Search for the cell housing the specified text and yield its (x, y) center coordinate. 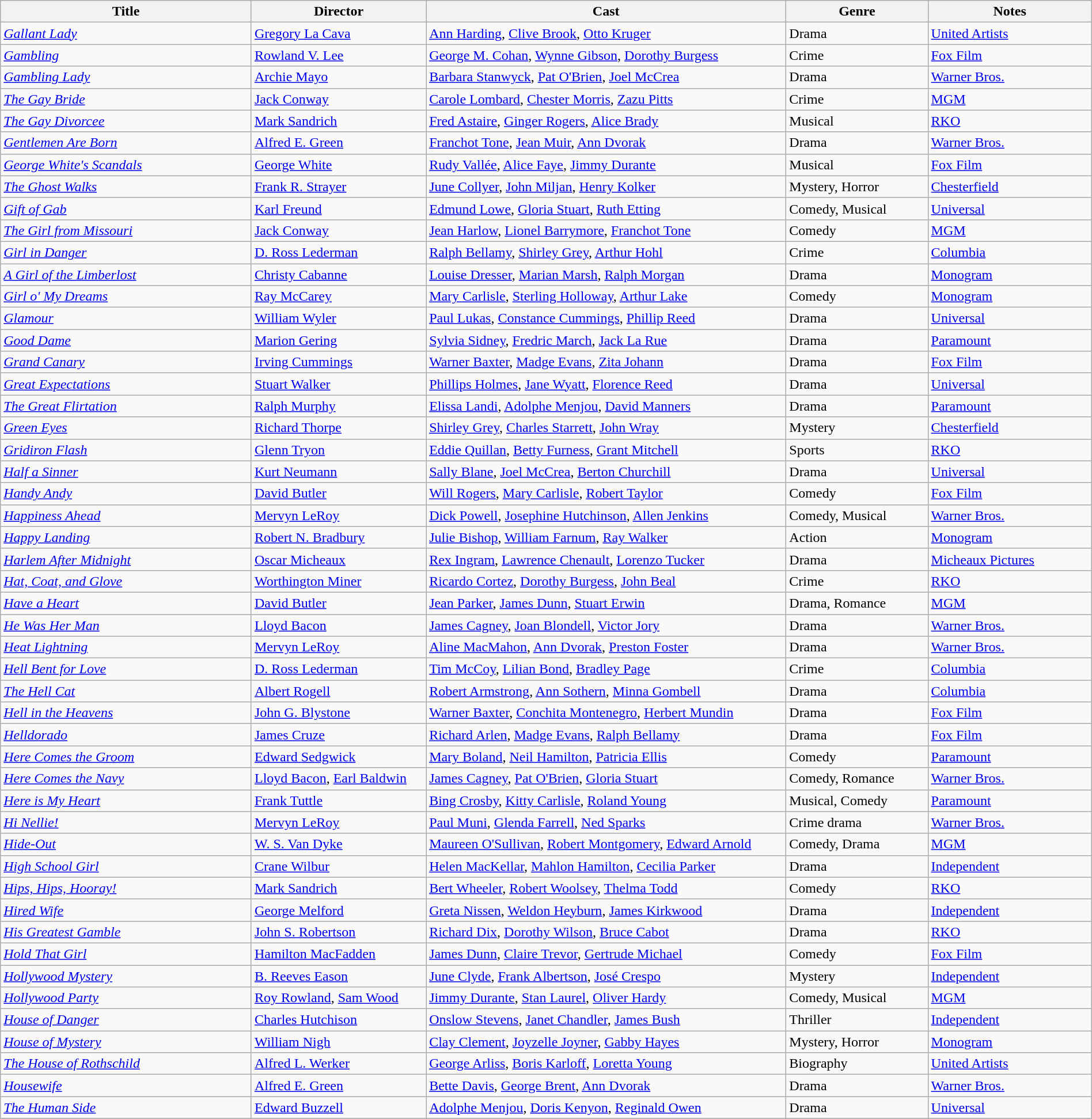
Paul Lukas, Constance Cummings, Phillip Reed (606, 318)
Clay Clement, Joyzelle Joyner, Gabby Hayes (606, 1042)
Louise Dresser, Marian Marsh, Ralph Morgan (606, 275)
Edward Buzzell (339, 1107)
Handy Andy (126, 494)
Will Rogers, Mary Carlisle, Robert Taylor (606, 494)
Alfred L. Werker (339, 1064)
Cast (606, 12)
June Collyer, John Miljan, Henry Kolker (606, 187)
Sylvia Sidney, Fredric March, Jack La Rue (606, 340)
Hell Bent for Love (126, 669)
House of Mystery (126, 1042)
Heat Lightning (126, 647)
George Melford (339, 910)
Eddie Quillan, Betty Furness, Grant Mitchell (606, 450)
Oscar Micheaux (339, 559)
Jean Parker, James Dunn, Stuart Erwin (606, 603)
Mary Boland, Neil Hamilton, Patricia Ellis (606, 757)
Onslow Stevens, Janet Chandler, James Bush (606, 1020)
W. S. Van Dyke (339, 844)
June Clyde, Frank Albertson, José Crespo (606, 976)
Hollywood Party (126, 998)
Mary Carlisle, Sterling Holloway, Arthur Lake (606, 297)
Good Dame (126, 340)
Albert Rogell (339, 691)
Richard Dix, Dorothy Wilson, Bruce Cabot (606, 932)
Have a Heart (126, 603)
Director (339, 12)
Dick Powell, Josephine Hutchinson, Allen Jenkins (606, 515)
Title (126, 12)
Hat, Coat, and Glove (126, 581)
Drama, Romance (857, 603)
Girl in Danger (126, 252)
Franchot Tone, Jean Muir, Ann Dvorak (606, 143)
Glenn Tryon (339, 450)
Barbara Stanwyck, Pat O'Brien, Joel McCrea (606, 77)
Karl Freund (339, 208)
William Wyler (339, 318)
Gambling (126, 55)
Julie Bishop, William Farnum, Ray Walker (606, 537)
Richard Thorpe (339, 428)
Charles Hutchison (339, 1020)
Warner Baxter, Conchita Montenegro, Herbert Mundin (606, 713)
Robert Armstrong, Ann Sothern, Minna Gombell (606, 691)
Musical, Comedy (857, 801)
Richard Arlen, Madge Evans, Ralph Bellamy (606, 735)
The Human Side (126, 1107)
Jean Harlow, Lionel Barrymore, Franchot Tone (606, 230)
The Girl from Missouri (126, 230)
Ann Harding, Clive Brook, Otto Kruger (606, 33)
Action (857, 537)
Micheaux Pictures (1010, 559)
Sports (857, 450)
Christy Cabanne (339, 275)
Irving Cummings (339, 362)
Rowland V. Lee (339, 55)
A Girl of the Limberlost (126, 275)
Shirley Grey, Charles Starrett, John Wray (606, 428)
William Nigh (339, 1042)
Girl o' My Dreams (126, 297)
His Greatest Gamble (126, 932)
Rex Ingram, Lawrence Chenault, Lorenzo Tucker (606, 559)
Robert N. Bradbury (339, 537)
James Cagney, Pat O'Brien, Gloria Stuart (606, 779)
Great Expectations (126, 384)
Rudy Vallée, Alice Faye, Jimmy Durante (606, 165)
Green Eyes (126, 428)
Genre (857, 12)
House of Danger (126, 1020)
Hide-Out (126, 844)
James Cruze (339, 735)
Hi Nellie! (126, 822)
Biography (857, 1064)
Happy Landing (126, 537)
Paul Muni, Glenda Farrell, Ned Sparks (606, 822)
Carole Lombard, Chester Morris, Zazu Pitts (606, 99)
Bing Crosby, Kitty Carlisle, Roland Young (606, 801)
Sally Blane, Joel McCrea, Berton Churchill (606, 472)
Elissa Landi, Adolphe Menjou, David Manners (606, 406)
Jimmy Durante, Stan Laurel, Oliver Hardy (606, 998)
Gridiron Flash (126, 450)
Hold That Girl (126, 954)
Hired Wife (126, 910)
John S. Robertson (339, 932)
Comedy, Drama (857, 844)
Aline MacMahon, Ann Dvorak, Preston Foster (606, 647)
Frank Tuttle (339, 801)
George Arliss, Boris Karloff, Loretta Young (606, 1064)
Thriller (857, 1020)
Grand Canary (126, 362)
Here Comes the Navy (126, 779)
Here is My Heart (126, 801)
The Gay Bride (126, 99)
The Gay Divorcee (126, 121)
Harlem After Midnight (126, 559)
Happiness Ahead (126, 515)
George White (339, 165)
Fred Astaire, Ginger Rogers, Alice Brady (606, 121)
Bette Davis, George Brent, Ann Dvorak (606, 1086)
Edmund Lowe, Gloria Stuart, Ruth Etting (606, 208)
James Cagney, Joan Blondell, Victor Jory (606, 625)
Hell in the Heavens (126, 713)
Lloyd Bacon, Earl Baldwin (339, 779)
Maureen O'Sullivan, Robert Montgomery, Edward Arnold (606, 844)
Frank R. Strayer (339, 187)
John G. Blystone (339, 713)
Lloyd Bacon (339, 625)
Notes (1010, 12)
Roy Rowland, Sam Wood (339, 998)
Ricardo Cortez, Dorothy Burgess, John Beal (606, 581)
Ralph Murphy (339, 406)
Adolphe Menjou, Doris Kenyon, Reginald Owen (606, 1107)
Gift of Gab (126, 208)
Crime drama (857, 822)
Greta Nissen, Weldon Heyburn, James Kirkwood (606, 910)
Worthington Miner (339, 581)
Warner Baxter, Madge Evans, Zita Johann (606, 362)
Gambling Lady (126, 77)
He Was Her Man (126, 625)
Edward Sedgwick (339, 757)
Bert Wheeler, Robert Woolsey, Thelma Todd (606, 888)
Gentlemen Are Born (126, 143)
Hips, Hips, Hooray! (126, 888)
Marion Gering (339, 340)
Glamour (126, 318)
Ray McCarey (339, 297)
Archie Mayo (339, 77)
George M. Cohan, Wynne Gibson, Dorothy Burgess (606, 55)
Kurt Neumann (339, 472)
Crane Wilbur (339, 866)
Hollywood Mystery (126, 976)
The Hell Cat (126, 691)
James Dunn, Claire Trevor, Gertrude Michael (606, 954)
Comedy, Romance (857, 779)
The Great Flirtation (126, 406)
Hamilton MacFadden (339, 954)
Tim McCoy, Lilian Bond, Bradley Page (606, 669)
Gregory La Cava (339, 33)
Stuart Walker (339, 384)
Phillips Holmes, Jane Wyatt, Florence Reed (606, 384)
Here Comes the Groom (126, 757)
Helen MacKellar, Mahlon Hamilton, Cecilia Parker (606, 866)
The House of Rothschild (126, 1064)
George White's Scandals (126, 165)
B. Reeves Eason (339, 976)
Housewife (126, 1086)
Gallant Lady (126, 33)
Helldorado (126, 735)
The Ghost Walks (126, 187)
Ralph Bellamy, Shirley Grey, Arthur Hohl (606, 252)
High School Girl (126, 866)
Half a Sinner (126, 472)
